Find where the given text appears and provide that cell's center as [x, y] coordinate. 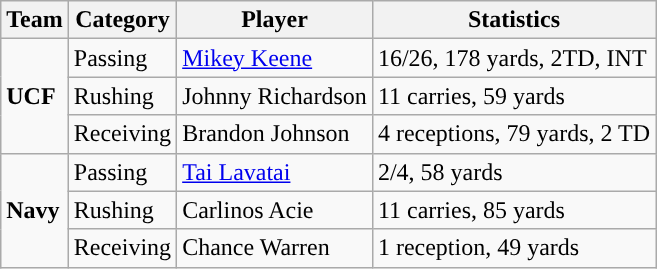
Tai Lavatai [275, 172]
11 carries, 59 yards [514, 96]
Mikey Keene [275, 58]
16/26, 178 yards, 2TD, INT [514, 58]
Chance Warren [275, 248]
Navy [35, 210]
2/4, 58 yards [514, 172]
Statistics [514, 20]
Brandon Johnson [275, 134]
Carlinos Acie [275, 210]
Category [122, 20]
11 carries, 85 yards [514, 210]
Player [275, 20]
Johnny Richardson [275, 96]
UCF [35, 96]
Team [35, 20]
1 reception, 49 yards [514, 248]
4 receptions, 79 yards, 2 TD [514, 134]
